Return the (X, Y) coordinate for the center point of the cell that contains the specified text.  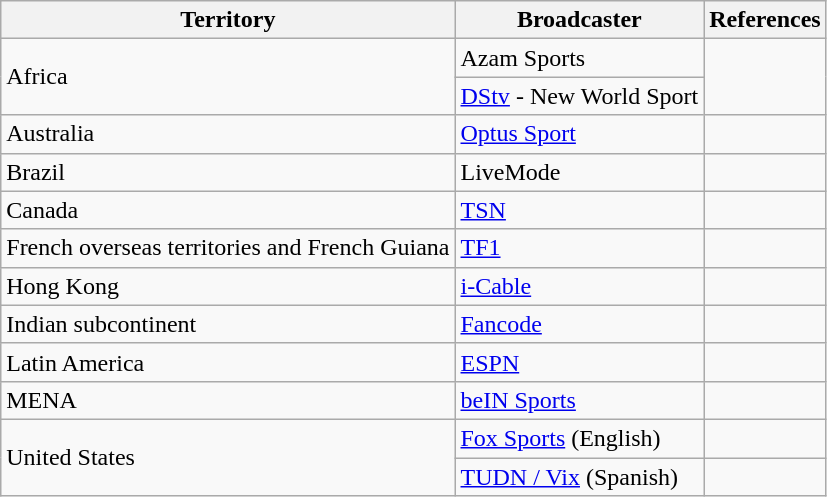
TUDN / Vix (Spanish) (580, 477)
TF1 (580, 248)
Australia (228, 134)
Fox Sports (English) (580, 438)
MENA (228, 400)
beIN Sports (580, 400)
Optus Sport (580, 134)
French overseas territories and French Guiana (228, 248)
LiveMode (580, 172)
TSN (580, 210)
DStv - New World Sport (580, 96)
Fancode (580, 324)
Latin America (228, 362)
Canada (228, 210)
Broadcaster (580, 20)
Indian subcontinent (228, 324)
Africa (228, 77)
ESPN (580, 362)
i-Cable (580, 286)
Brazil (228, 172)
References (766, 20)
Territory (228, 20)
Azam Sports (580, 58)
United States (228, 457)
Hong Kong (228, 286)
